Return the [x, y] coordinate for the center point of the cell that contains the specified text.  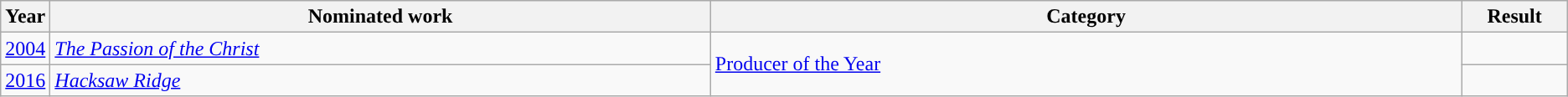
Nominated work [380, 17]
Hacksaw Ridge [380, 80]
Producer of the Year [1086, 64]
Result [1514, 17]
Category [1086, 17]
2004 [25, 48]
2016 [25, 80]
Year [25, 17]
The Passion of the Christ [380, 48]
